Extract the (x, y) coordinate from the center of the cell holding the provided text.  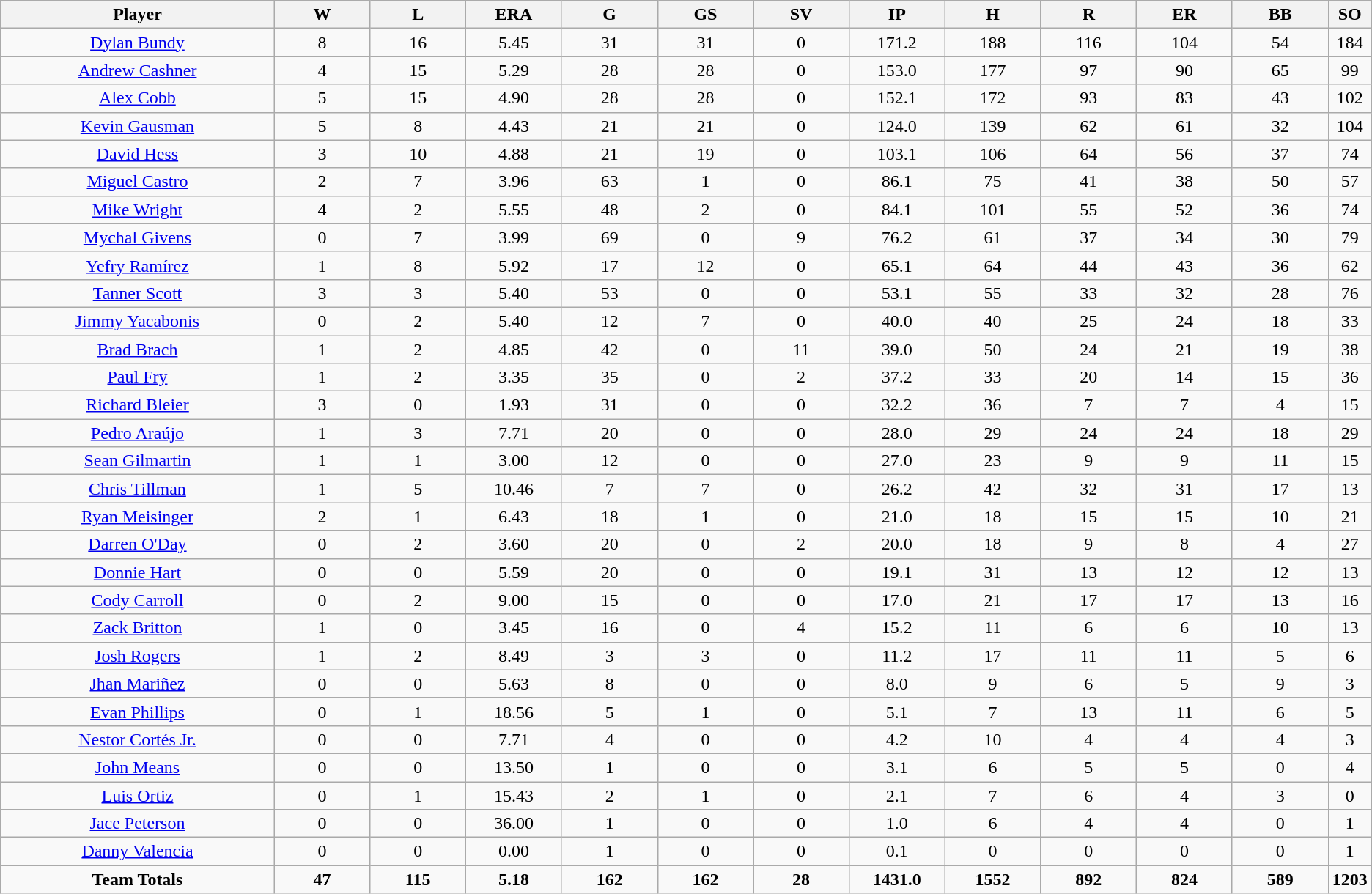
L (418, 15)
Yefry Ramírez (138, 265)
171.2 (897, 43)
3.60 (514, 544)
69 (610, 237)
4.85 (514, 350)
David Hess (138, 154)
Mychal Givens (138, 237)
116 (1089, 43)
75 (992, 182)
1.93 (514, 405)
39.0 (897, 350)
30 (1280, 237)
589 (1280, 879)
Tanner Scott (138, 293)
76.2 (897, 237)
97 (1089, 70)
0.00 (514, 851)
106 (992, 154)
3.1 (897, 767)
93 (1089, 98)
57 (1350, 182)
37.2 (897, 377)
5.63 (514, 684)
188 (992, 43)
9.00 (514, 600)
124.0 (897, 126)
8.0 (897, 684)
Luis Ortiz (138, 795)
152.1 (897, 98)
Jhan Mariñez (138, 684)
53 (610, 293)
892 (1089, 879)
48 (610, 210)
4.43 (514, 126)
19.1 (897, 572)
13.50 (514, 767)
40 (992, 321)
5.59 (514, 572)
SV (802, 15)
3.00 (514, 461)
17.0 (897, 600)
5.92 (514, 265)
4.90 (514, 98)
Richard Bleier (138, 405)
11.2 (897, 656)
SO (1350, 15)
Nestor Cortés Jr. (138, 739)
86.1 (897, 182)
36.00 (514, 824)
Cody Carroll (138, 600)
Pedro Araújo (138, 433)
101 (992, 210)
63 (610, 182)
824 (1184, 879)
184 (1350, 43)
83 (1184, 98)
3.35 (514, 377)
ER (1184, 15)
54 (1280, 43)
99 (1350, 70)
27.0 (897, 461)
3.45 (514, 628)
1.0 (897, 824)
G (610, 15)
Sean Gilmartin (138, 461)
Andrew Cashner (138, 70)
GS (705, 15)
102 (1350, 98)
139 (992, 126)
23 (992, 461)
Kevin Gausman (138, 126)
40.0 (897, 321)
115 (418, 879)
41 (1089, 182)
34 (1184, 237)
20.0 (897, 544)
0.1 (897, 851)
1552 (992, 879)
BB (1280, 15)
3.96 (514, 182)
Evan Phillips (138, 712)
Danny Valencia (138, 851)
25 (1089, 321)
1203 (1350, 879)
18.56 (514, 712)
Dylan Bundy (138, 43)
5.29 (514, 70)
John Means (138, 767)
Ryan Meisinger (138, 517)
ERA (514, 15)
47 (322, 879)
172 (992, 98)
Alex Cobb (138, 98)
5.55 (514, 210)
Jimmy Yacabonis (138, 321)
56 (1184, 154)
4.88 (514, 154)
1431.0 (897, 879)
79 (1350, 237)
Jace Peterson (138, 824)
153.0 (897, 70)
52 (1184, 210)
15.2 (897, 628)
84.1 (897, 210)
21.0 (897, 517)
Josh Rogers (138, 656)
15.43 (514, 795)
5.18 (514, 879)
H (992, 15)
Player (138, 15)
103.1 (897, 154)
76 (1350, 293)
4.2 (897, 739)
44 (1089, 265)
2.1 (897, 795)
32.2 (897, 405)
26.2 (897, 489)
Donnie Hart (138, 572)
10.46 (514, 489)
14 (1184, 377)
Miguel Castro (138, 182)
IP (897, 15)
Brad Brach (138, 350)
Chris Tillman (138, 489)
Team Totals (138, 879)
Paul Fry (138, 377)
177 (992, 70)
27 (1350, 544)
28.0 (897, 433)
90 (1184, 70)
6.43 (514, 517)
R (1089, 15)
3.99 (514, 237)
W (322, 15)
53.1 (897, 293)
8.49 (514, 656)
65 (1280, 70)
65.1 (897, 265)
Mike Wright (138, 210)
35 (610, 377)
Zack Britton (138, 628)
Darren O'Day (138, 544)
5.45 (514, 43)
5.1 (897, 712)
